Return the [X, Y] coordinate for the center point of the cell that contains the specified text.  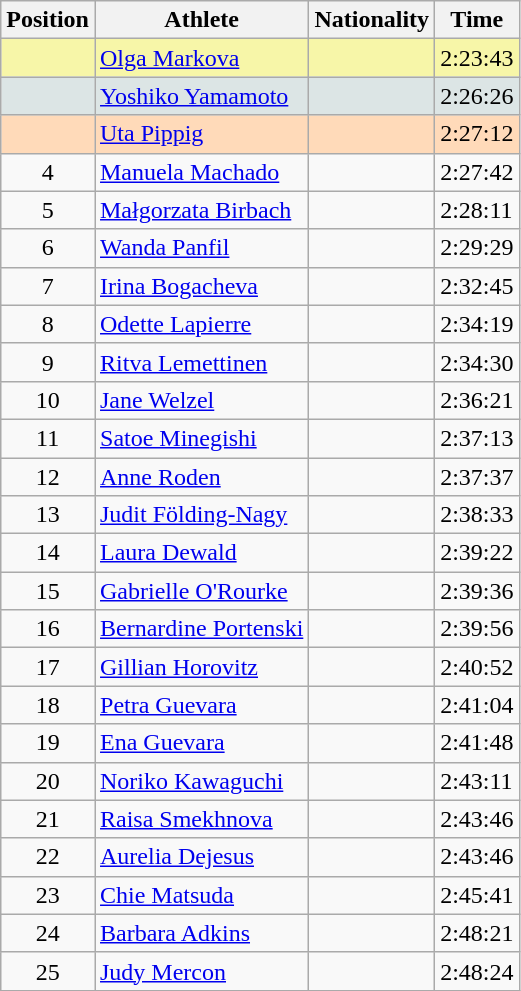
2:32:45 [477, 286]
23 [48, 895]
2:27:12 [477, 134]
2:26:26 [477, 96]
Athlete [201, 20]
2:41:04 [477, 705]
24 [48, 933]
Noriko Kawaguchi [201, 781]
2:45:41 [477, 895]
18 [48, 705]
2:27:42 [477, 172]
Time [477, 20]
Judit Földing-Nagy [201, 515]
10 [48, 400]
16 [48, 629]
Laura Dewald [201, 553]
Ena Guevara [201, 743]
15 [48, 591]
Position [48, 20]
2:39:36 [477, 591]
Gabrielle O'Rourke [201, 591]
14 [48, 553]
2:48:24 [477, 971]
7 [48, 286]
21 [48, 819]
Bernardine Portenski [201, 629]
2:36:21 [477, 400]
2:43:11 [477, 781]
2:28:11 [477, 210]
Barbara Adkins [201, 933]
19 [48, 743]
Olga Markova [201, 58]
11 [48, 438]
9 [48, 362]
2:37:13 [477, 438]
Jane Welzel [201, 400]
4 [48, 172]
Yoshiko Yamamoto [201, 96]
25 [48, 971]
Raisa Smekhnova [201, 819]
2:39:22 [477, 553]
17 [48, 667]
Chie Matsuda [201, 895]
22 [48, 857]
5 [48, 210]
2:40:52 [477, 667]
Małgorzata Birbach [201, 210]
Anne Roden [201, 477]
6 [48, 248]
Manuela Machado [201, 172]
2:23:43 [477, 58]
Satoe Minegishi [201, 438]
Irina Bogacheva [201, 286]
Petra Guevara [201, 705]
2:34:19 [477, 324]
12 [48, 477]
2:34:30 [477, 362]
Gillian Horovitz [201, 667]
Aurelia Dejesus [201, 857]
Judy Mercon [201, 971]
Ritva Lemettinen [201, 362]
2:37:37 [477, 477]
20 [48, 781]
13 [48, 515]
2:48:21 [477, 933]
2:39:56 [477, 629]
2:38:33 [477, 515]
Nationality [372, 20]
2:41:48 [477, 743]
8 [48, 324]
Odette Lapierre [201, 324]
Uta Pippig [201, 134]
Wanda Panfil [201, 248]
2:29:29 [477, 248]
